Provide the [X, Y] coordinate of the cell's center where the given text is located.  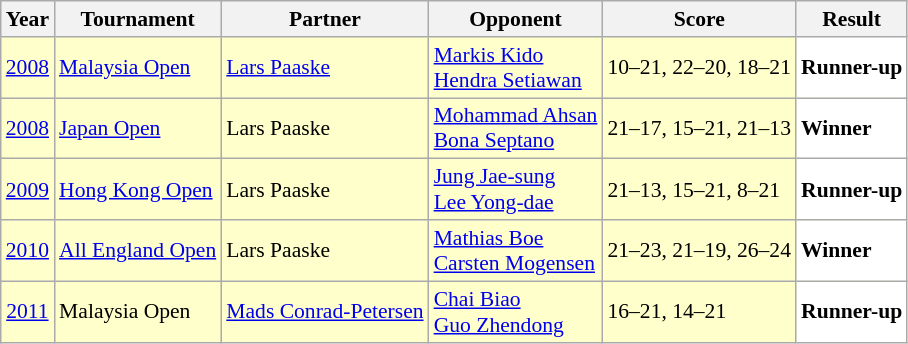
2011 [28, 312]
10–21, 22–20, 18–21 [699, 68]
Chai Biao Guo Zhendong [516, 312]
Hong Kong Open [138, 190]
Japan Open [138, 128]
21–17, 15–21, 21–13 [699, 128]
Markis Kido Hendra Setiawan [516, 68]
All England Open [138, 250]
Mohammad Ahsan Bona Septano [516, 128]
Result [852, 19]
Mads Conrad-Petersen [324, 312]
Year [28, 19]
21–13, 15–21, 8–21 [699, 190]
21–23, 21–19, 26–24 [699, 250]
Tournament [138, 19]
Mathias Boe Carsten Mogensen [516, 250]
Score [699, 19]
Partner [324, 19]
Opponent [516, 19]
16–21, 14–21 [699, 312]
2010 [28, 250]
2009 [28, 190]
Jung Jae-sung Lee Yong-dae [516, 190]
